Output the (X, Y) coordinate of the center of the cell containing the given text.  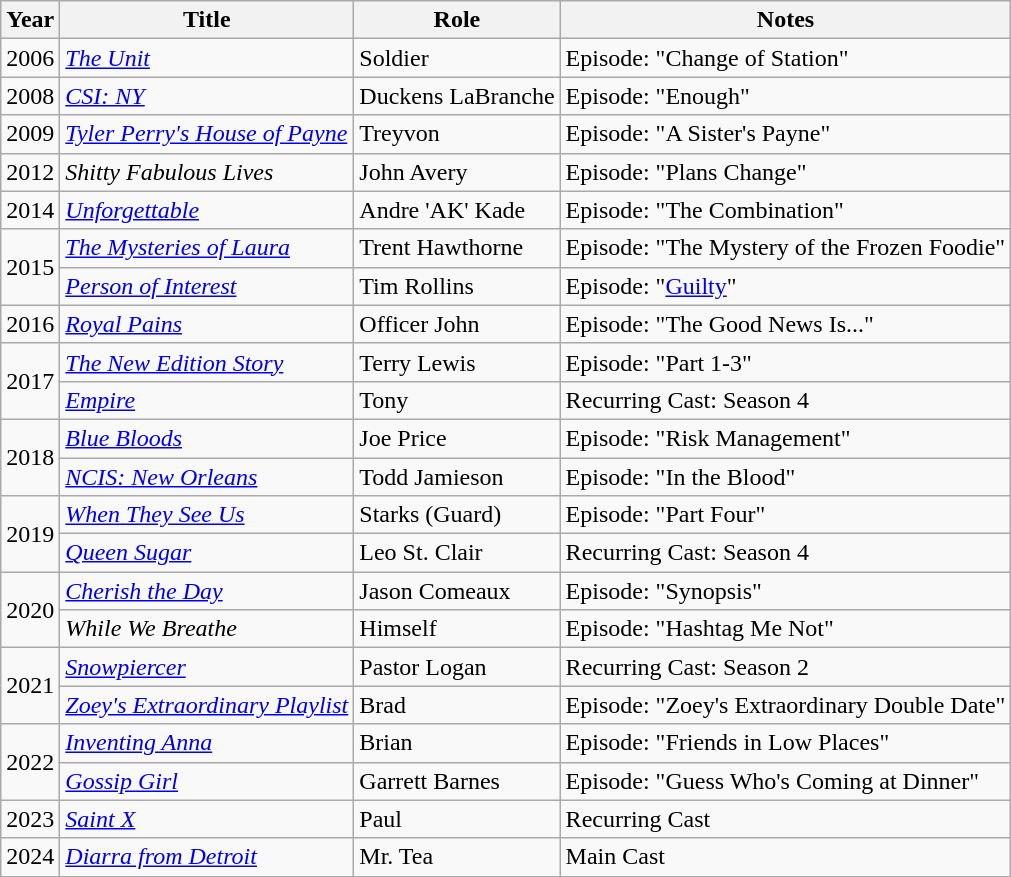
The Unit (207, 58)
Episode: "Hashtag Me Not" (786, 629)
Episode: "The Good News Is..." (786, 324)
2014 (30, 210)
Title (207, 20)
Main Cast (786, 857)
Zoey's Extraordinary Playlist (207, 705)
Jason Comeaux (457, 591)
Tim Rollins (457, 286)
Officer John (457, 324)
Pastor Logan (457, 667)
Notes (786, 20)
Andre 'AK' Kade (457, 210)
Diarra from Detroit (207, 857)
Joe Price (457, 438)
The New Edition Story (207, 362)
Year (30, 20)
Blue Bloods (207, 438)
Royal Pains (207, 324)
While We Breathe (207, 629)
Episode: "Risk Management" (786, 438)
Inventing Anna (207, 743)
Person of Interest (207, 286)
Trent Hawthorne (457, 248)
2012 (30, 172)
Terry Lewis (457, 362)
Episode: "Enough" (786, 96)
2021 (30, 686)
Snowpiercer (207, 667)
Mr. Tea (457, 857)
Episode: "Synopsis" (786, 591)
Saint X (207, 819)
Shitty Fabulous Lives (207, 172)
Episode: "The Mystery of the Frozen Foodie" (786, 248)
2024 (30, 857)
Episode: "Guess Who's Coming at Dinner" (786, 781)
Empire (207, 400)
2009 (30, 134)
2018 (30, 457)
Paul (457, 819)
Garrett Barnes (457, 781)
Duckens LaBranche (457, 96)
Episode: "Zoey's Extraordinary Double Date" (786, 705)
Episode: "The Combination" (786, 210)
Soldier (457, 58)
Himself (457, 629)
The Mysteries of Laura (207, 248)
Leo St. Clair (457, 553)
Brian (457, 743)
Episode: "Change of Station" (786, 58)
Unforgettable (207, 210)
Role (457, 20)
Tyler Perry's House of Payne (207, 134)
2016 (30, 324)
Starks (Guard) (457, 515)
2023 (30, 819)
2015 (30, 267)
Tony (457, 400)
Recurring Cast (786, 819)
2008 (30, 96)
Episode: "Friends in Low Places" (786, 743)
2022 (30, 762)
Recurring Cast: Season 2 (786, 667)
Brad (457, 705)
2017 (30, 381)
Episode: "A Sister's Payne" (786, 134)
Gossip Girl (207, 781)
CSI: NY (207, 96)
Treyvon (457, 134)
2020 (30, 610)
Episode: "In the Blood" (786, 477)
Cherish the Day (207, 591)
Episode: "Guilty" (786, 286)
Episode: "Plans Change" (786, 172)
2006 (30, 58)
Todd Jamieson (457, 477)
Episode: "Part 1-3" (786, 362)
John Avery (457, 172)
2019 (30, 534)
Episode: "Part Four" (786, 515)
Queen Sugar (207, 553)
When They See Us (207, 515)
NCIS: New Orleans (207, 477)
